Capture the cell that displays the provided text and extract its [x, y] central coordinate. 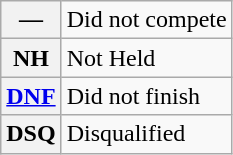
— [31, 20]
Did not compete [146, 20]
DSQ [31, 134]
DNF [31, 96]
Not Held [146, 58]
Disqualified [146, 134]
NH [31, 58]
Did not finish [146, 96]
